Return the (x, y) coordinate for the center point of the cell that contains the specified text.  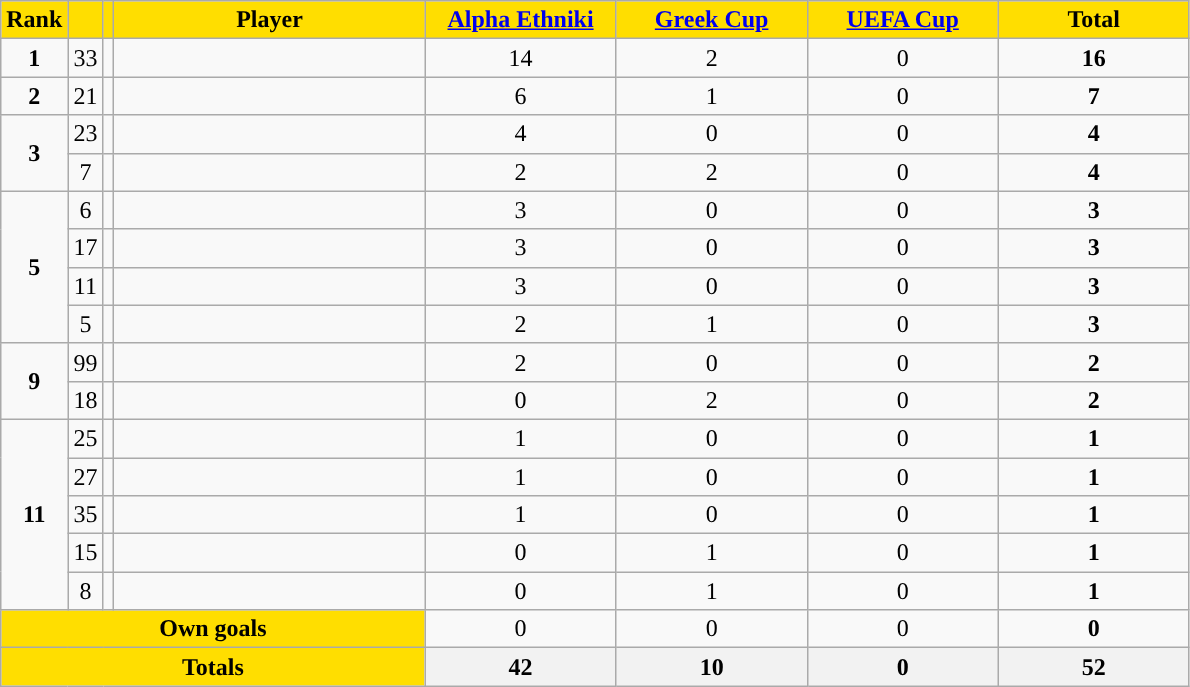
14 (520, 58)
Own goals (213, 629)
Total (1094, 20)
8 (86, 591)
52 (1094, 667)
Rank (34, 20)
23 (86, 134)
25 (86, 438)
UEFA Cup (902, 20)
33 (86, 58)
10 (712, 667)
18 (86, 400)
16 (1094, 58)
Player (270, 20)
27 (86, 477)
21 (86, 96)
99 (86, 362)
42 (520, 667)
35 (86, 515)
9 (34, 381)
Greek Cup (712, 20)
Totals (213, 667)
Alpha Ethniki (520, 20)
15 (86, 553)
17 (86, 248)
